Capture the cell that displays the provided text and extract its [x, y] central coordinate. 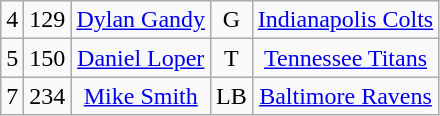
Indianapolis Colts [345, 20]
Mike Smith [141, 96]
234 [48, 96]
5 [12, 58]
G [232, 20]
129 [48, 20]
Dylan Gandy [141, 20]
Baltimore Ravens [345, 96]
T [232, 58]
Daniel Loper [141, 58]
4 [12, 20]
150 [48, 58]
7 [12, 96]
Tennessee Titans [345, 58]
LB [232, 96]
